Search for the cell housing the specified text and yield its [x, y] center coordinate. 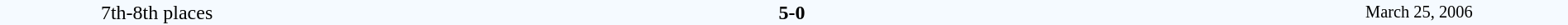
7th-8th places [157, 12]
March 25, 2006 [1419, 12]
5-0 [791, 12]
